Determine the (x, y) coordinate at the center of the cell enclosing the given text.  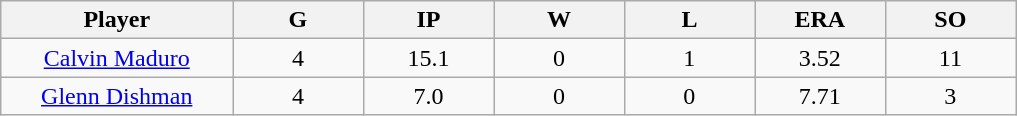
3.52 (820, 58)
SO (950, 20)
7.71 (820, 96)
L (689, 20)
ERA (820, 20)
3 (950, 96)
15.1 (428, 58)
IP (428, 20)
11 (950, 58)
Calvin Maduro (117, 58)
G (298, 20)
Glenn Dishman (117, 96)
Player (117, 20)
1 (689, 58)
W (559, 20)
7.0 (428, 96)
